Search for the cell housing the specified text and yield its (x, y) center coordinate. 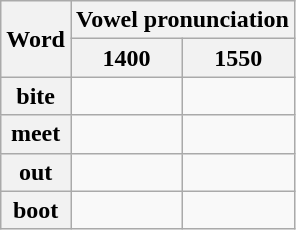
Vowel pronunciation (182, 20)
boot (36, 210)
1400 (126, 58)
Word (36, 39)
out (36, 172)
1550 (238, 58)
meet (36, 134)
bite (36, 96)
